Determine the [X, Y] coordinate at the center of the cell enclosing the given text.  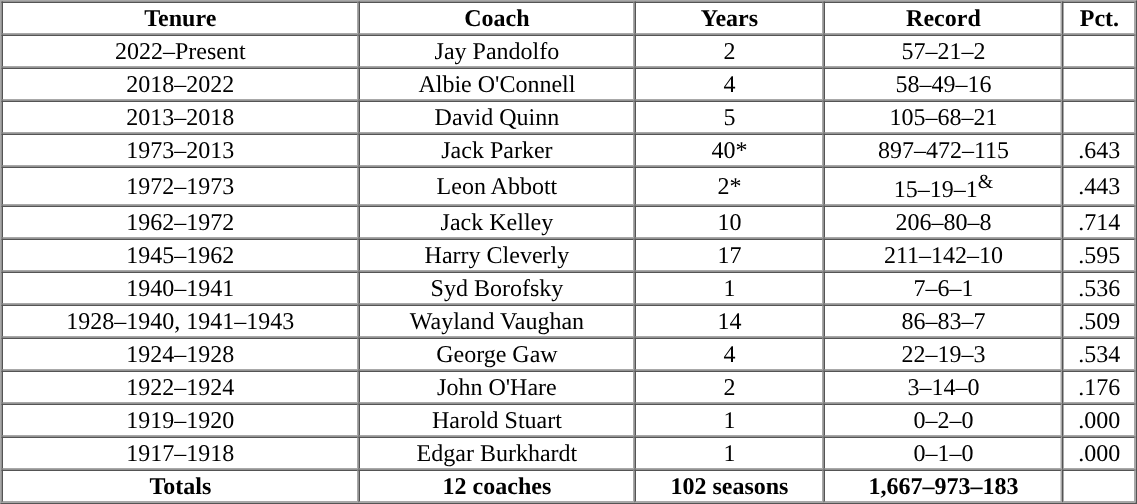
1962–1972 [181, 222]
Syd Borofsky [497, 288]
1928–1940, 1941–1943 [181, 322]
2022–Present [181, 50]
17 [730, 256]
14 [730, 322]
David Quinn [497, 116]
Wayland Vaughan [497, 322]
12 coaches [497, 486]
1945–1962 [181, 256]
1924–1928 [181, 354]
Jack Parker [497, 150]
Pct. [1100, 18]
1919–1920 [181, 420]
Edgar Burkhardt [497, 454]
.536 [1100, 288]
Coach [497, 18]
0–1–0 [943, 454]
1940–1941 [181, 288]
2013–2018 [181, 116]
0–2–0 [943, 420]
105–68–21 [943, 116]
.714 [1100, 222]
40* [730, 150]
Years [730, 18]
57–21–2 [943, 50]
Record [943, 18]
George Gaw [497, 354]
3–14–0 [943, 388]
Tenure [181, 18]
Jay Pandolfo [497, 50]
22–19–3 [943, 354]
Jack Kelley [497, 222]
86–83–7 [943, 322]
.443 [1100, 186]
.176 [1100, 388]
58–49–16 [943, 84]
5 [730, 116]
Leon Abbott [497, 186]
1917–1918 [181, 454]
15–19–1& [943, 186]
Harry Cleverly [497, 256]
1973–2013 [181, 150]
10 [730, 222]
John O'Hare [497, 388]
Albie O'Connell [497, 84]
1,667–973–183 [943, 486]
.643 [1100, 150]
1972–1973 [181, 186]
Harold Stuart [497, 420]
211–142–10 [943, 256]
2* [730, 186]
1922–1924 [181, 388]
.595 [1100, 256]
102 seasons [730, 486]
2018–2022 [181, 84]
206–80–8 [943, 222]
897–472–115 [943, 150]
Totals [181, 486]
7–6–1 [943, 288]
.509 [1100, 322]
.534 [1100, 354]
